Search for the cell housing the specified text and yield its (X, Y) center coordinate. 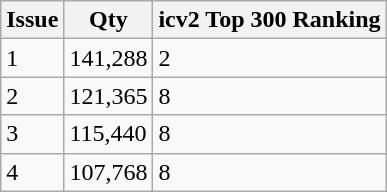
115,440 (108, 134)
icv2 Top 300 Ranking (270, 20)
141,288 (108, 58)
4 (32, 172)
121,365 (108, 96)
Issue (32, 20)
Qty (108, 20)
3 (32, 134)
107,768 (108, 172)
1 (32, 58)
